Determine the (X, Y) coordinate at the center of the cell enclosing the given text.  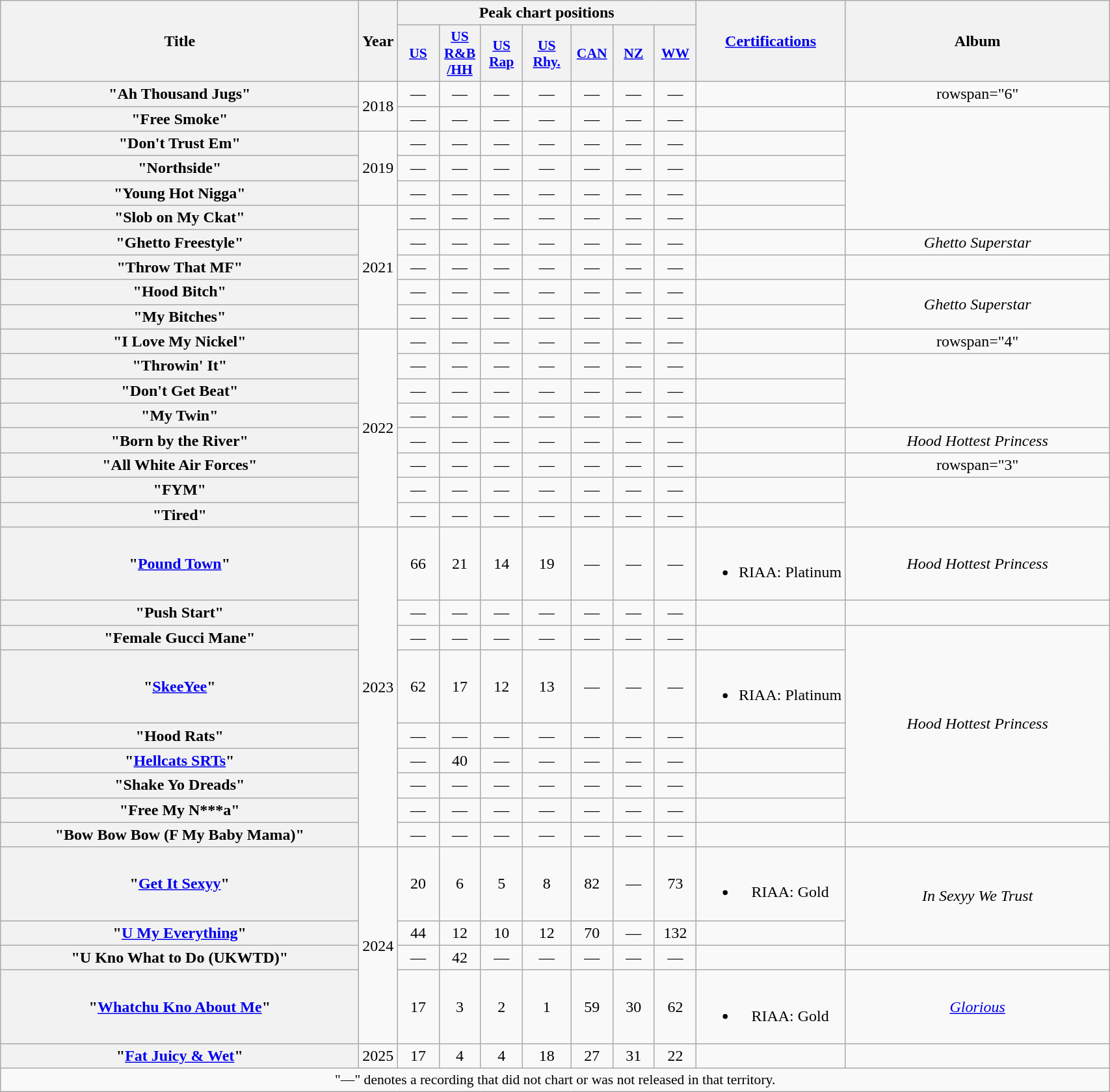
"FYM" (179, 489)
"All White Air Forces" (179, 465)
"I Love My Nickel" (179, 341)
27 (592, 1056)
2025 (378, 1056)
"Born by the River" (179, 440)
"Hood Bitch" (179, 292)
"—" denotes a recording that did not chart or was not released in that territory. (555, 1080)
"Young Hot Nigga" (179, 193)
14 (501, 564)
Album (978, 42)
USRhy. (546, 53)
3 (460, 1006)
In Sexyy We Trust (978, 896)
"Whatchu Kno About Me" (179, 1006)
USRap (501, 53)
Certifications (771, 42)
rowspan="3" (978, 465)
"Female Gucci Mane" (179, 638)
"Pound Town" (179, 564)
2024 (378, 945)
"Tired" (179, 514)
18 (546, 1056)
2018 (378, 106)
WW (675, 53)
2023 (378, 688)
"Throw That MF" (179, 267)
44 (418, 933)
1 (546, 1006)
"Ghetto Freestyle" (179, 242)
rowspan="6" (978, 94)
"Slob on My Ckat" (179, 218)
30 (633, 1006)
20 (418, 884)
82 (592, 884)
"Hellcats SRTs" (179, 760)
Glorious (978, 1006)
"Get It Sexyy" (179, 884)
"Ah Thousand Jugs" (179, 94)
42 (460, 957)
"Free My N***a" (179, 810)
"Hood Rats" (179, 736)
NZ (633, 53)
"Bow Bow Bow (F My Baby Mama)" (179, 835)
40 (460, 760)
21 (460, 564)
"Don't Trust Em" (179, 144)
"Northside" (179, 168)
31 (633, 1056)
"My Twin" (179, 415)
22 (675, 1056)
2 (501, 1006)
"Fat Juicy & Wet" (179, 1056)
5 (501, 884)
"Throwin' It" (179, 366)
66 (418, 564)
"SkeeYee" (179, 686)
70 (592, 933)
"U My Everything" (179, 933)
10 (501, 933)
CAN (592, 53)
"Don't Get Beat" (179, 391)
"Free Smoke" (179, 119)
"Push Start" (179, 613)
59 (592, 1006)
rowspan="4" (978, 341)
8 (546, 884)
2022 (378, 428)
19 (546, 564)
Year (378, 42)
"U Kno What to Do (UKWTD)" (179, 957)
13 (546, 686)
2019 (378, 168)
132 (675, 933)
6 (460, 884)
US (418, 53)
Title (179, 42)
Peak chart positions (547, 13)
2021 (378, 267)
73 (675, 884)
"My Bitches" (179, 317)
USR&B/HH (460, 53)
"Shake Yo Dreads" (179, 785)
